Pinpoint the cell where the given text exists, returning its (x, y) midpoint coordinate. 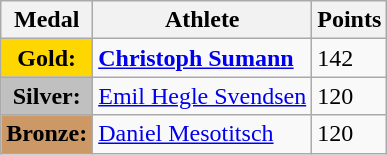
Gold: (47, 58)
Silver: (47, 96)
Medal (47, 20)
Daniel Mesotitsch (202, 134)
Christoph Sumann (202, 58)
142 (350, 58)
Points (350, 20)
Athlete (202, 20)
Emil Hegle Svendsen (202, 96)
Bronze: (47, 134)
